Output the [X, Y] coordinate of the center of the cell containing the given text.  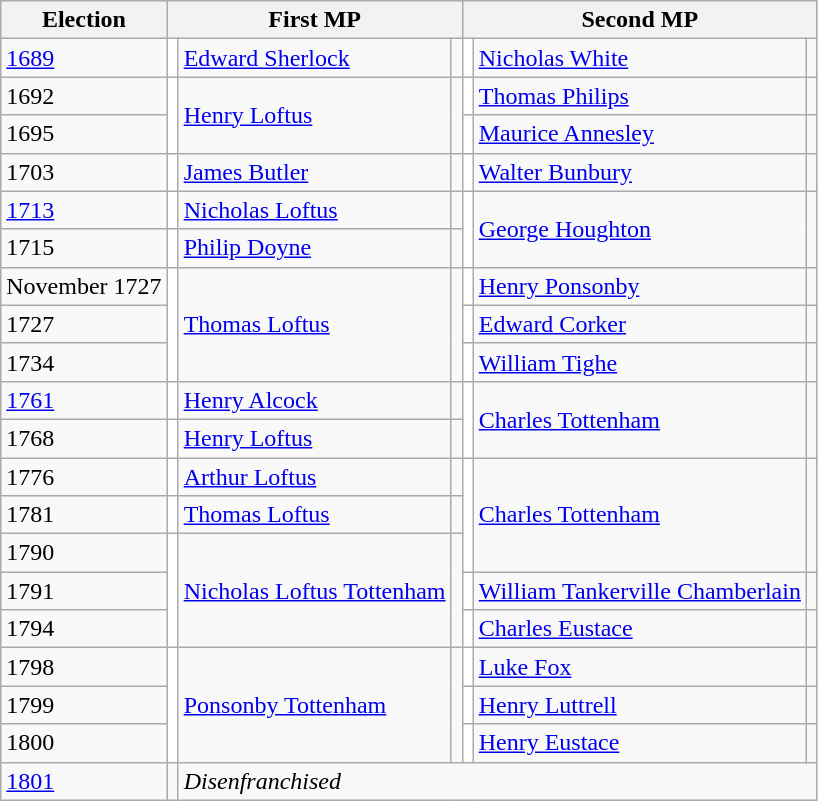
James Butler [314, 172]
Disenfranchised [498, 781]
Walter Bunbury [640, 172]
1801 [84, 781]
1781 [84, 515]
1798 [84, 667]
November 1727 [84, 286]
1790 [84, 553]
1794 [84, 629]
1791 [84, 591]
1800 [84, 743]
Nicholas Loftus [314, 210]
Edward Corker [640, 324]
1761 [84, 400]
1768 [84, 438]
Henry Eustace [640, 743]
Edward Sherlock [314, 58]
William Tighe [640, 362]
1715 [84, 248]
Philip Doyne [314, 248]
Arthur Loftus [314, 477]
William Tankerville Chamberlain [640, 591]
Thomas Philips [640, 96]
1713 [84, 210]
1695 [84, 134]
Nicholas Loftus Tottenham [314, 591]
Luke Fox [640, 667]
Ponsonby Tottenham [314, 705]
1703 [84, 172]
1727 [84, 324]
Henry Alcock [314, 400]
1734 [84, 362]
Election [84, 20]
George Houghton [640, 229]
Henry Luttrell [640, 705]
Maurice Annesley [640, 134]
1692 [84, 96]
1776 [84, 477]
Henry Ponsonby [640, 286]
First MP [314, 20]
Nicholas White [640, 58]
Second MP [640, 20]
1689 [84, 58]
1799 [84, 705]
Charles Eustace [640, 629]
